Search for the cell housing the specified text and yield its (x, y) center coordinate. 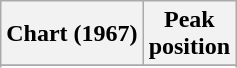
Chart (1967) (72, 34)
Peakposition (189, 34)
